Extract the [X, Y] coordinate from the center of the cell holding the provided text.  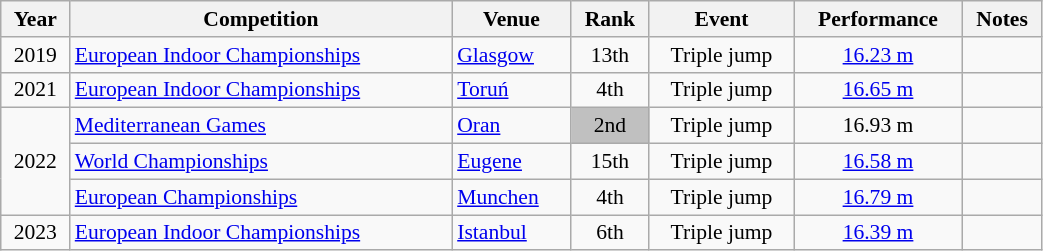
Competition [261, 19]
2023 [36, 233]
Eugene [512, 162]
Notes [1002, 19]
15th [610, 162]
Toruń [512, 90]
Rank [610, 19]
World Championships [261, 162]
16.39 m [878, 233]
2022 [36, 162]
Event [722, 19]
Venue [512, 19]
Performance [878, 19]
13th [610, 55]
2019 [36, 55]
Munchen [512, 197]
European Championships [261, 197]
2nd [610, 126]
Mediterranean Games [261, 126]
Oran [512, 126]
Istanbul [512, 233]
16.93 m [878, 126]
16.58 m [878, 162]
Glasgow [512, 55]
16.23 m [878, 55]
Year [36, 19]
6th [610, 233]
2021 [36, 90]
16.79 m [878, 197]
16.65 m [878, 90]
